For the text-containing cell, return its midpoint in [X, Y] coordinate format. 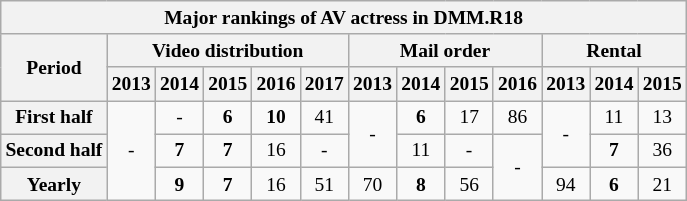
70 [372, 184]
Period [54, 68]
Rental [614, 50]
Yearly [54, 184]
56 [469, 184]
10 [276, 118]
Second half [54, 150]
Major rankings of AV actress in DMM.R18 [344, 18]
Video distribution [228, 50]
86 [517, 118]
51 [324, 184]
13 [662, 118]
8 [421, 184]
21 [662, 184]
Mail order [444, 50]
94 [566, 184]
36 [662, 150]
First half [54, 118]
2017 [324, 84]
17 [469, 118]
9 [179, 184]
41 [324, 118]
